Return (X, Y) of the center of cell containing provided text 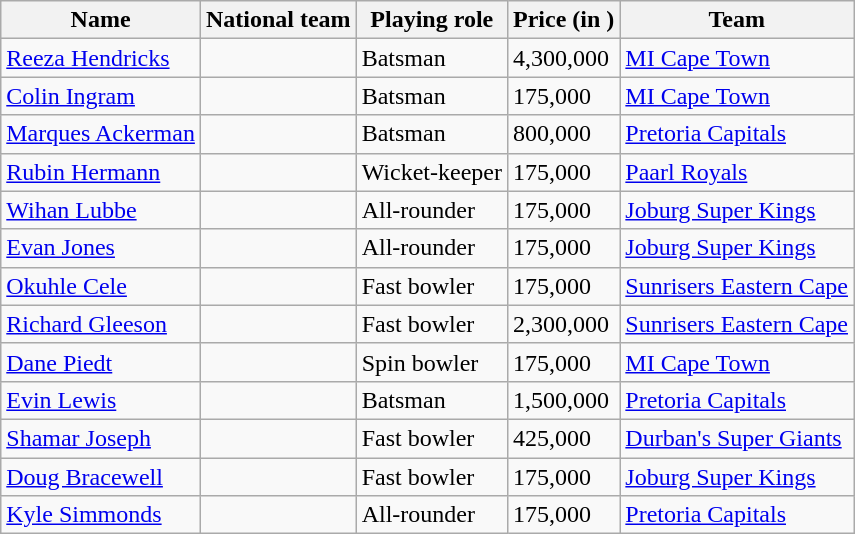
Colin Ingram (101, 96)
Paarl Royals (737, 172)
4,300,000 (563, 58)
2,300,000 (563, 324)
Okuhle Cele (101, 286)
Dane Piedt (101, 362)
Wihan Lubbe (101, 210)
Price (in ) (563, 20)
Wicket-keeper (432, 172)
1,500,000 (563, 400)
425,000 (563, 438)
Rubin Hermann (101, 172)
Evan Jones (101, 248)
Playing role (432, 20)
Durban's Super Giants (737, 438)
Marques Ackerman (101, 134)
Name (101, 20)
Reeza Hendricks (101, 58)
Kyle Simmonds (101, 515)
Richard Gleeson (101, 324)
Doug Bracewell (101, 477)
Evin Lewis (101, 400)
Spin bowler (432, 362)
Team (737, 20)
National team (278, 20)
Shamar Joseph (101, 438)
800,000 (563, 134)
